Extract the (X, Y) coordinate from the center of the cell holding the provided text.  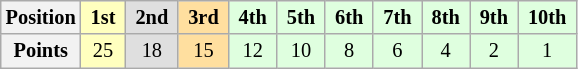
7th (397, 17)
9th (494, 17)
10th (547, 17)
2nd (152, 17)
4 (446, 51)
1 (547, 51)
8th (446, 17)
4th (253, 17)
25 (104, 51)
6th (349, 17)
6 (397, 51)
1st (104, 17)
12 (253, 51)
5th (301, 17)
Position (41, 17)
8 (349, 51)
18 (152, 51)
2 (494, 51)
Points (41, 51)
10 (301, 51)
3rd (203, 17)
15 (203, 51)
